Detect which cell encompasses the target text, then output its [x, y] center coordinate. 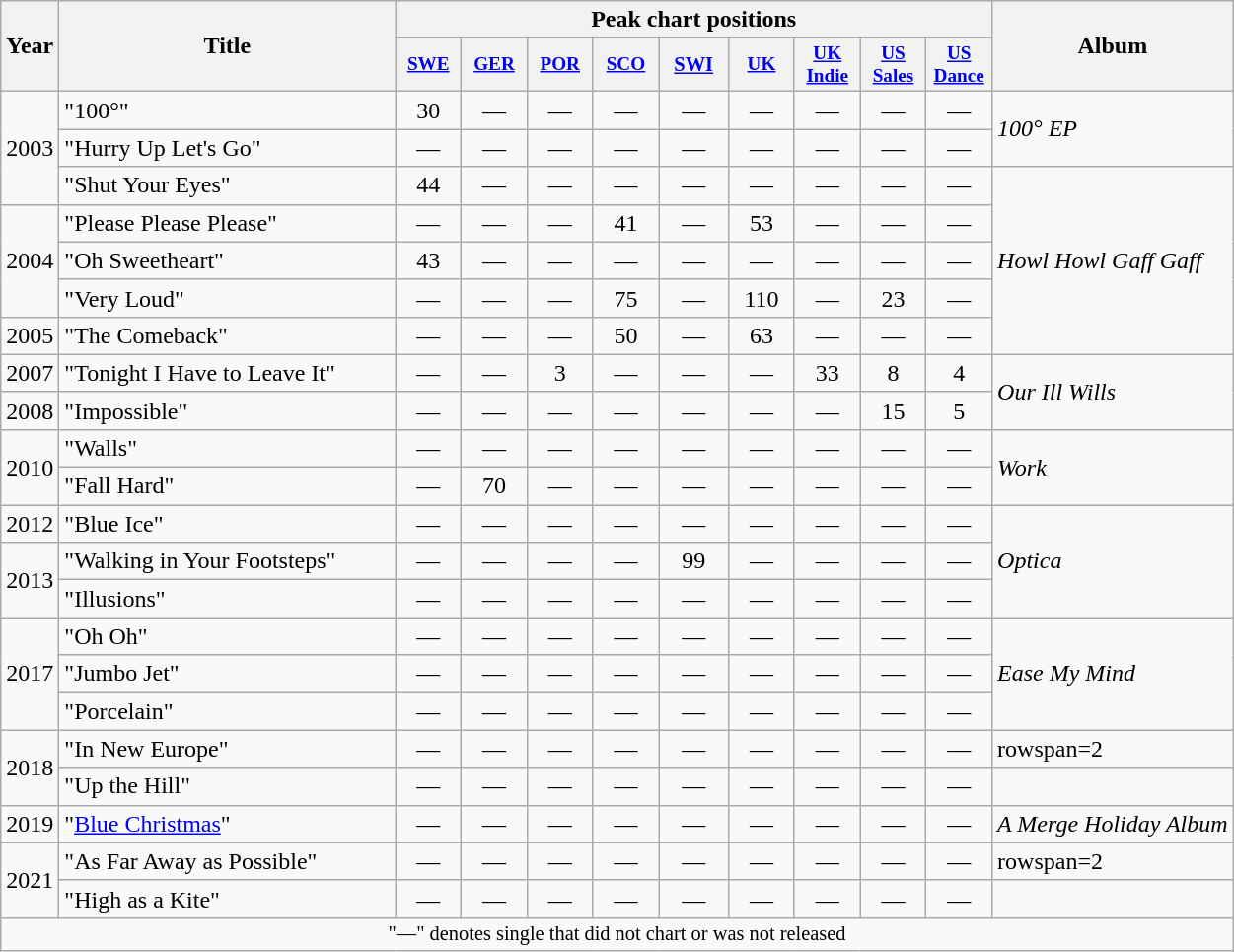
"Porcelain" [227, 711]
"As Far Away as Possible" [227, 861]
43 [428, 260]
"Jumbo Jet" [227, 674]
4 [959, 373]
2019 [30, 824]
Title [227, 46]
75 [625, 298]
SWE [428, 65]
"Oh Sweetheart" [227, 260]
2017 [30, 674]
2012 [30, 524]
UKIndie [827, 65]
2021 [30, 880]
"100°" [227, 110]
2010 [30, 468]
30 [428, 110]
44 [428, 185]
100° EP [1113, 129]
"Impossible" [227, 410]
"Blue Ice" [227, 524]
USDance [959, 65]
5 [959, 410]
"Very Loud" [227, 298]
Peak chart positions [694, 20]
"High as a Kite" [227, 899]
"Shut Your Eyes" [227, 185]
70 [495, 486]
15 [894, 410]
8 [894, 373]
"Blue Christmas" [227, 824]
2005 [30, 335]
50 [625, 335]
"Illusions" [227, 599]
"Please Please Please" [227, 223]
41 [625, 223]
2008 [30, 410]
SWI [694, 65]
Optica [1113, 561]
Year [30, 46]
2004 [30, 260]
Our Ill Wills [1113, 392]
33 [827, 373]
"Walls" [227, 449]
2003 [30, 148]
Work [1113, 468]
"The Comeback" [227, 335]
"Oh Oh" [227, 636]
2007 [30, 373]
SCO [625, 65]
110 [762, 298]
Ease My Mind [1113, 674]
"Up the Hill" [227, 786]
"In New Europe" [227, 749]
USSales [894, 65]
63 [762, 335]
GER [495, 65]
53 [762, 223]
Howl Howl Gaff Gaff [1113, 260]
"Walking in Your Footsteps" [227, 561]
99 [694, 561]
A Merge Holiday Album [1113, 824]
23 [894, 298]
"—" denotes single that did not chart or was not released [617, 934]
POR [560, 65]
2018 [30, 768]
UK [762, 65]
Album [1113, 46]
"Fall Hard" [227, 486]
"Hurry Up Let's Go" [227, 148]
3 [560, 373]
"Tonight I Have to Leave It" [227, 373]
2013 [30, 580]
